Identify which cell holds the provided text, then report its (x, y) central coordinate. 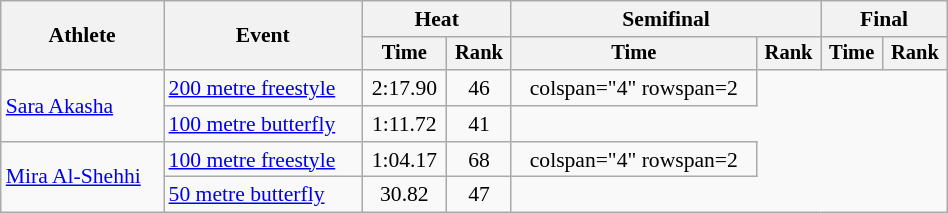
1:11.72 (404, 124)
Sara Akasha (82, 106)
200 metre freestyle (263, 88)
100 metre butterfly (263, 124)
50 metre butterfly (263, 195)
2:17.90 (404, 88)
41 (480, 124)
47 (480, 195)
Event (263, 36)
1:04.17 (404, 160)
Athlete (82, 36)
68 (480, 160)
100 metre freestyle (263, 160)
Heat (436, 19)
Semifinal (666, 19)
30.82 (404, 195)
Mira Al-Shehhi (82, 178)
46 (480, 88)
Final (884, 19)
